Determine the (x, y) coordinate at the center of the cell enclosing the given text.  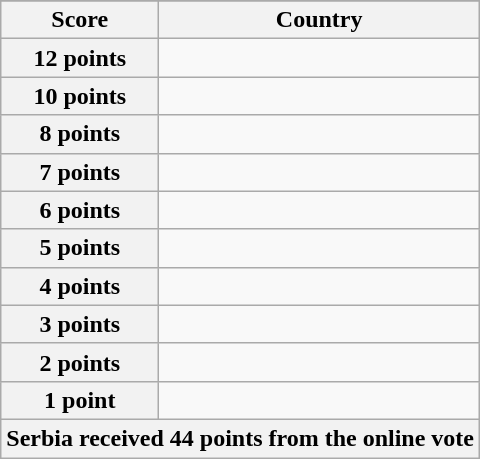
10 points (80, 96)
7 points (80, 172)
4 points (80, 286)
Score (80, 20)
5 points (80, 248)
3 points (80, 324)
6 points (80, 210)
2 points (80, 362)
8 points (80, 134)
12 points (80, 58)
Serbia received 44 points from the online vote (240, 438)
Country (320, 20)
1 point (80, 400)
